Identify which cell holds the provided text, then report its [x, y] central coordinate. 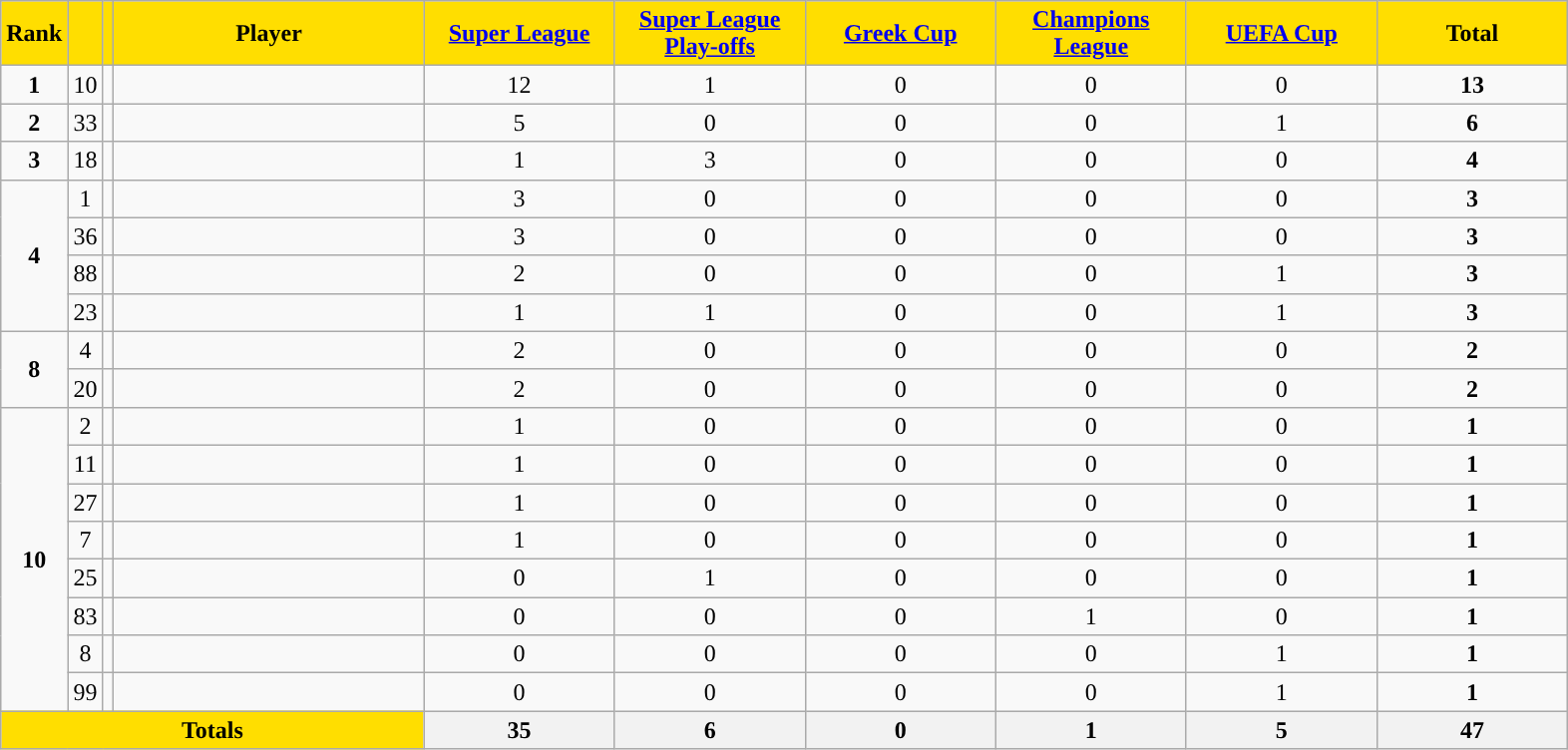
47 [1472, 730]
Super League [519, 34]
Greek Cup [900, 34]
11 [86, 464]
Player [269, 34]
13 [1472, 85]
Super League Play-offs [710, 34]
83 [86, 616]
99 [86, 692]
35 [519, 730]
UEFA Cup [1281, 34]
33 [86, 123]
Totals [212, 730]
Rank [34, 34]
12 [519, 85]
23 [86, 312]
36 [86, 236]
88 [86, 274]
18 [86, 161]
Champions League [1091, 34]
20 [86, 388]
25 [86, 578]
27 [86, 502]
7 [86, 541]
Total [1472, 34]
